Detect which cell encompasses the target text, then output its (x, y) center coordinate. 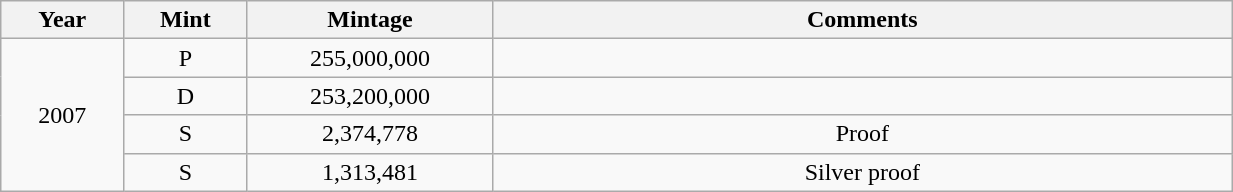
2007 (62, 115)
Mint (186, 20)
2,374,778 (370, 134)
Year (62, 20)
P (186, 58)
Silver proof (862, 172)
Comments (862, 20)
D (186, 96)
1,313,481 (370, 172)
255,000,000 (370, 58)
Proof (862, 134)
Mintage (370, 20)
253,200,000 (370, 96)
